Provide the [x, y] coordinate of the cell's center where the given text is located.  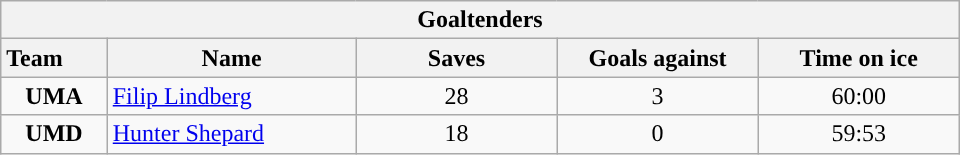
Goaltenders [480, 20]
18 [456, 134]
Filip Lindberg [232, 96]
28 [456, 96]
UMA [54, 96]
UMD [54, 134]
59:53 [858, 134]
60:00 [858, 96]
0 [658, 134]
Time on ice [858, 58]
Hunter Shepard [232, 134]
Team [54, 58]
Name [232, 58]
Goals against [658, 58]
Saves [456, 58]
3 [658, 96]
